From the cell containing the given text, extract its center point as [X, Y] coordinate. 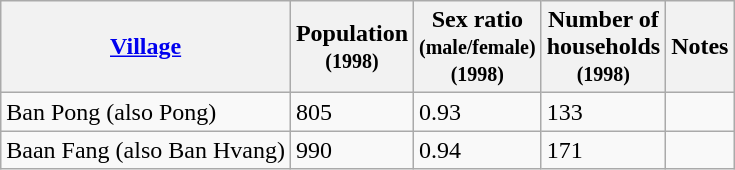
Ban Pong (also Pong) [146, 112]
0.94 [478, 150]
171 [603, 150]
990 [352, 150]
Village [146, 47]
805 [352, 112]
Number ofhouseholds(1998) [603, 47]
Sex ratio(male/female)(1998) [478, 47]
133 [603, 112]
0.93 [478, 112]
Notes [700, 47]
Population(1998) [352, 47]
Baan Fang (also Ban Hvang) [146, 150]
